Extract the [X, Y] coordinate from the center of the cell holding the provided text.  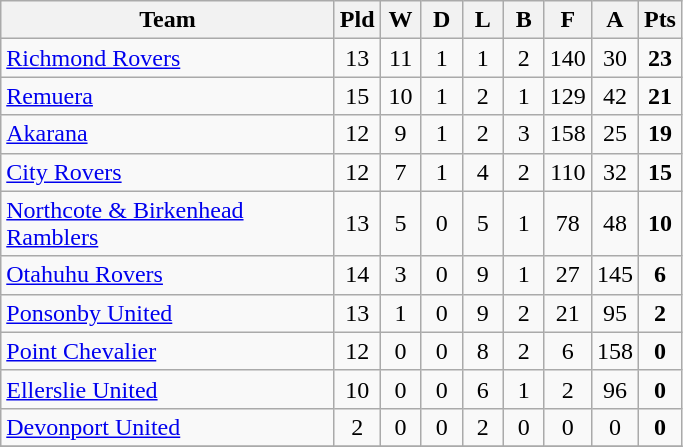
D [442, 20]
Team [168, 20]
Ponsonby United [168, 313]
A [614, 20]
Northcote & Birkenhead Ramblers [168, 224]
42 [614, 96]
Richmond Rovers [168, 58]
145 [614, 275]
129 [568, 96]
14 [357, 275]
L [482, 20]
110 [568, 172]
25 [614, 134]
Devonport United [168, 427]
30 [614, 58]
Pts [660, 20]
City Rovers [168, 172]
27 [568, 275]
140 [568, 58]
78 [568, 224]
B [524, 20]
19 [660, 134]
11 [400, 58]
7 [400, 172]
Remuera [168, 96]
Ellerslie United [168, 389]
95 [614, 313]
F [568, 20]
W [400, 20]
Pld [357, 20]
8 [482, 351]
Otahuhu Rovers [168, 275]
32 [614, 172]
Akarana [168, 134]
23 [660, 58]
4 [482, 172]
Point Chevalier [168, 351]
48 [614, 224]
96 [614, 389]
